Return the (x, y) coordinate for the center point of the cell that contains the specified text.  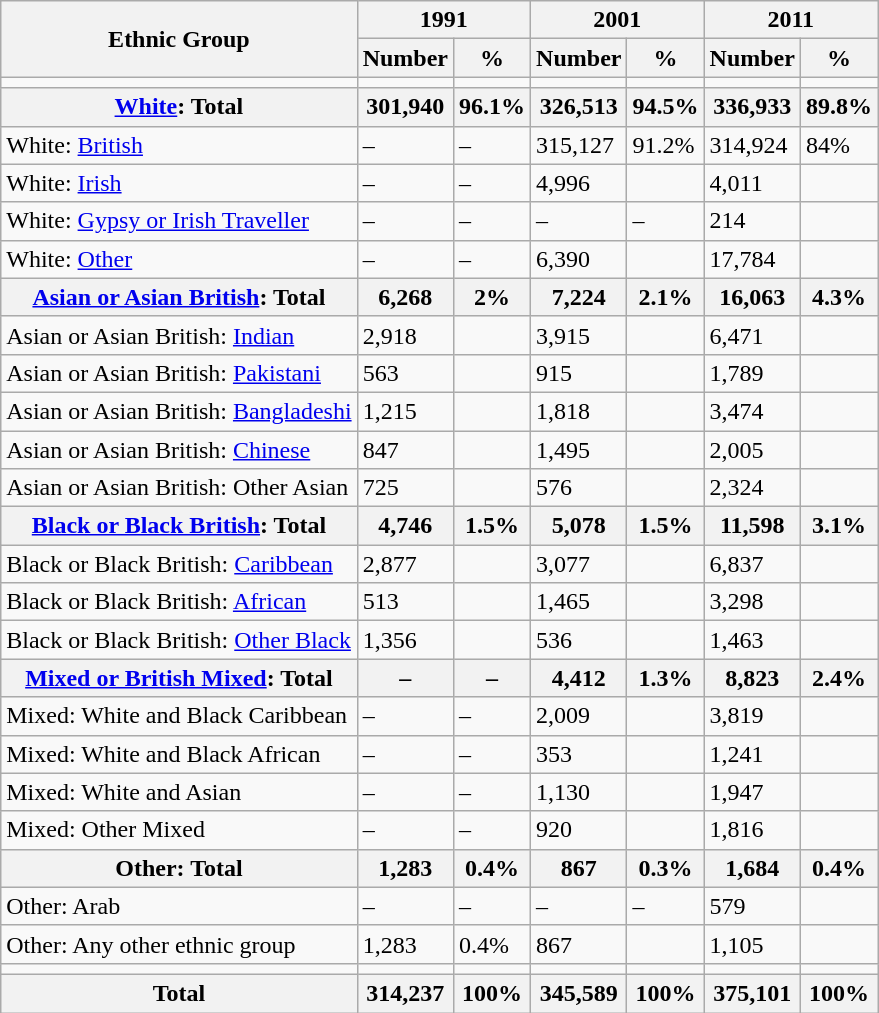
1,789 (752, 373)
4,996 (579, 183)
Black or Black British: African (179, 602)
2001 (618, 20)
1,947 (752, 792)
4,746 (405, 526)
6,268 (405, 297)
Other: Arab (179, 906)
1,241 (752, 754)
White: Total (179, 107)
1,130 (579, 792)
6,837 (752, 564)
1991 (444, 20)
1,684 (752, 868)
2,918 (405, 335)
314,237 (405, 993)
6,390 (579, 259)
1,215 (405, 411)
2,009 (579, 716)
Black or Black British: Total (179, 526)
Mixed: Other Mixed (179, 830)
91.2% (666, 145)
2011 (790, 20)
2,877 (405, 564)
Asian or Asian British: Other Asian (179, 488)
3.1% (838, 526)
16,063 (752, 297)
301,940 (405, 107)
94.5% (666, 107)
345,589 (579, 993)
89.8% (838, 107)
Total (179, 993)
White: Gypsy or Irish Traveller (179, 221)
Black or Black British: Caribbean (179, 564)
84% (838, 145)
Asian or Asian British: Pakistani (179, 373)
2,324 (752, 488)
5,078 (579, 526)
1,356 (405, 640)
1.3% (666, 678)
725 (405, 488)
Mixed: White and Black Caribbean (179, 716)
Mixed: White and Black African (179, 754)
6,471 (752, 335)
Other: Any other ethnic group (179, 944)
576 (579, 488)
Mixed: White and Asian (179, 792)
Asian or Asian British: Chinese (179, 449)
8,823 (752, 678)
White: Other (179, 259)
2,005 (752, 449)
7,224 (579, 297)
1,816 (752, 830)
3,077 (579, 564)
4,412 (579, 678)
0.3% (666, 868)
White: Irish (179, 183)
4,011 (752, 183)
353 (579, 754)
1,818 (579, 411)
17,784 (752, 259)
Asian or Asian British: Total (179, 297)
536 (579, 640)
11,598 (752, 526)
375,101 (752, 993)
3,474 (752, 411)
579 (752, 906)
2% (492, 297)
314,924 (752, 145)
513 (405, 602)
Other: Total (179, 868)
1,463 (752, 640)
2.4% (838, 678)
Black or Black British: Other Black (179, 640)
Ethnic Group (179, 39)
847 (405, 449)
1,465 (579, 602)
3,298 (752, 602)
White: British (179, 145)
Mixed or British Mixed: Total (179, 678)
3,915 (579, 335)
4.3% (838, 297)
326,513 (579, 107)
1,105 (752, 944)
Asian or Asian British: Indian (179, 335)
96.1% (492, 107)
Asian or Asian British: Bangladeshi (179, 411)
2.1% (666, 297)
915 (579, 373)
563 (405, 373)
920 (579, 830)
3,819 (752, 716)
315,127 (579, 145)
336,933 (752, 107)
1,495 (579, 449)
214 (752, 221)
